Detect which cell encompasses the target text, then output its (x, y) center coordinate. 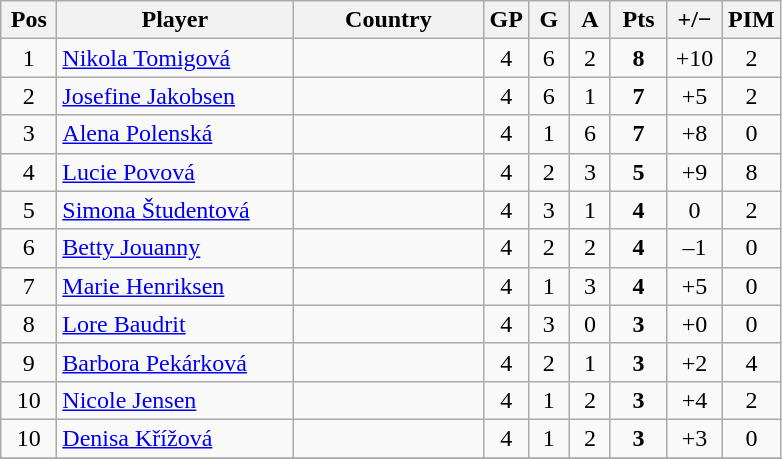
Pts (638, 20)
A (590, 20)
+2 (695, 362)
G (548, 20)
+9 (695, 172)
+4 (695, 400)
+10 (695, 58)
Betty Jouanny (175, 248)
Nicole Jensen (175, 400)
Josefine Jakobsen (175, 96)
Player (175, 20)
Lore Baudrit (175, 324)
Alena Polenská (175, 134)
Country (388, 20)
GP (506, 20)
+/− (695, 20)
+3 (695, 438)
+0 (695, 324)
–1 (695, 248)
Marie Henriksen (175, 286)
9 (29, 362)
PIM (752, 20)
Denisa Křížová (175, 438)
Lucie Povová (175, 172)
Simona Študentová (175, 210)
+8 (695, 134)
Pos (29, 20)
Nikola Tomigová (175, 58)
Barbora Pekárková (175, 362)
